Locate the cell with the specified text and output its [X, Y] center coordinate. 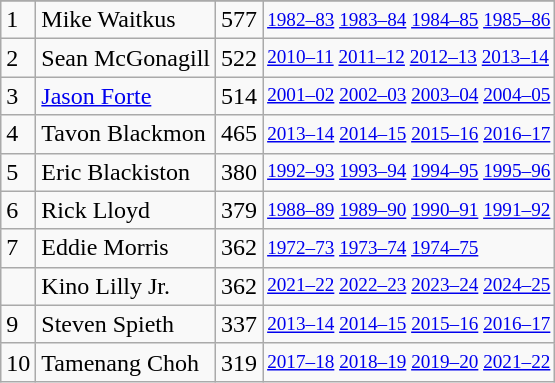
Eddie Morris [126, 248]
10 [18, 362]
1988–89 1989–90 1990–91 1991–92 [409, 210]
Mike Waitkus [126, 20]
Rick Lloyd [126, 210]
Eric Blackiston [126, 172]
Tavon Blackmon [126, 134]
Kino Lilly Jr. [126, 286]
379 [240, 210]
Tamenang Choh [126, 362]
380 [240, 172]
Steven Spieth [126, 324]
5 [18, 172]
577 [240, 20]
7 [18, 248]
Jason Forte [126, 96]
522 [240, 58]
514 [240, 96]
3 [18, 96]
2021–22 2022–23 2023–24 2024–25 [409, 286]
Sean McGonagill [126, 58]
6 [18, 210]
1972–73 1973–74 1974–75 [409, 248]
2017–18 2018–19 2019–20 2021–22 [409, 362]
2010–11 2011–12 2012–13 2013–14 [409, 58]
1982–83 1983–84 1984–85 1985–86 [409, 20]
2 [18, 58]
1 [18, 20]
9 [18, 324]
319 [240, 362]
1992–93 1993–94 1994–95 1995–96 [409, 172]
2001–02 2002–03 2003–04 2004–05 [409, 96]
4 [18, 134]
337 [240, 324]
465 [240, 134]
